Output the (x, y) coordinate of the center of the cell containing the given text.  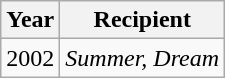
Recipient (142, 20)
Year (30, 20)
Summer, Dream (142, 58)
2002 (30, 58)
